Locate the cell with the specified text and output its (x, y) center coordinate. 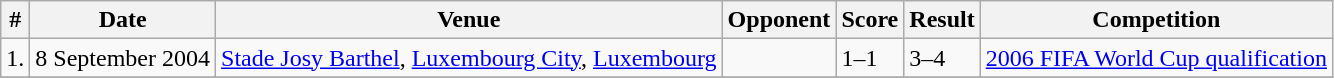
# (16, 20)
1. (16, 58)
1–1 (870, 58)
8 September 2004 (123, 58)
Opponent (779, 20)
Venue (470, 20)
3–4 (942, 58)
Competition (1156, 20)
Stade Josy Barthel, Luxembourg City, Luxembourg (470, 58)
2006 FIFA World Cup qualification (1156, 58)
Date (123, 20)
Result (942, 20)
Score (870, 20)
